Capture the cell that displays the provided text and extract its (x, y) central coordinate. 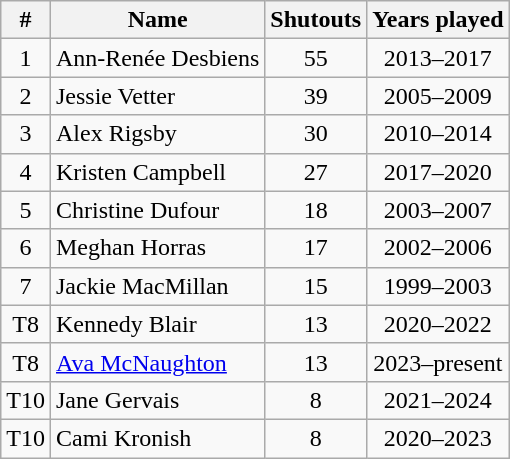
2023–present (438, 362)
17 (316, 248)
2 (26, 96)
4 (26, 172)
Jackie MacMillan (157, 286)
39 (316, 96)
Kristen Campbell (157, 172)
6 (26, 248)
1999–2003 (438, 286)
Cami Kronish (157, 438)
2021–2024 (438, 400)
Ava McNaughton (157, 362)
2002–2006 (438, 248)
5 (26, 210)
7 (26, 286)
2020–2022 (438, 324)
Name (157, 20)
Meghan Horras (157, 248)
55 (316, 58)
2003–2007 (438, 210)
Christine Dufour (157, 210)
Ann-Renée Desbiens (157, 58)
2013–2017 (438, 58)
2017–2020 (438, 172)
2010–2014 (438, 134)
Jane Gervais (157, 400)
30 (316, 134)
18 (316, 210)
27 (316, 172)
15 (316, 286)
2005–2009 (438, 96)
Years played (438, 20)
1 (26, 58)
Alex Rigsby (157, 134)
# (26, 20)
2020–2023 (438, 438)
3 (26, 134)
Kennedy Blair (157, 324)
Jessie Vetter (157, 96)
Shutouts (316, 20)
